Return (x, y) of the center of cell containing provided text 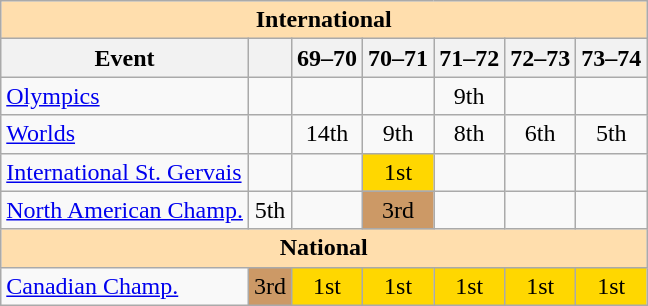
72–73 (540, 58)
National (324, 248)
73–74 (612, 58)
6th (540, 134)
International (324, 20)
Canadian Champ. (125, 286)
69–70 (326, 58)
Olympics (125, 96)
70–71 (398, 58)
71–72 (470, 58)
Event (125, 58)
North American Champ. (125, 210)
International St. Gervais (125, 172)
8th (470, 134)
Worlds (125, 134)
14th (326, 134)
